Identify which cell holds the provided text, then report its [x, y] central coordinate. 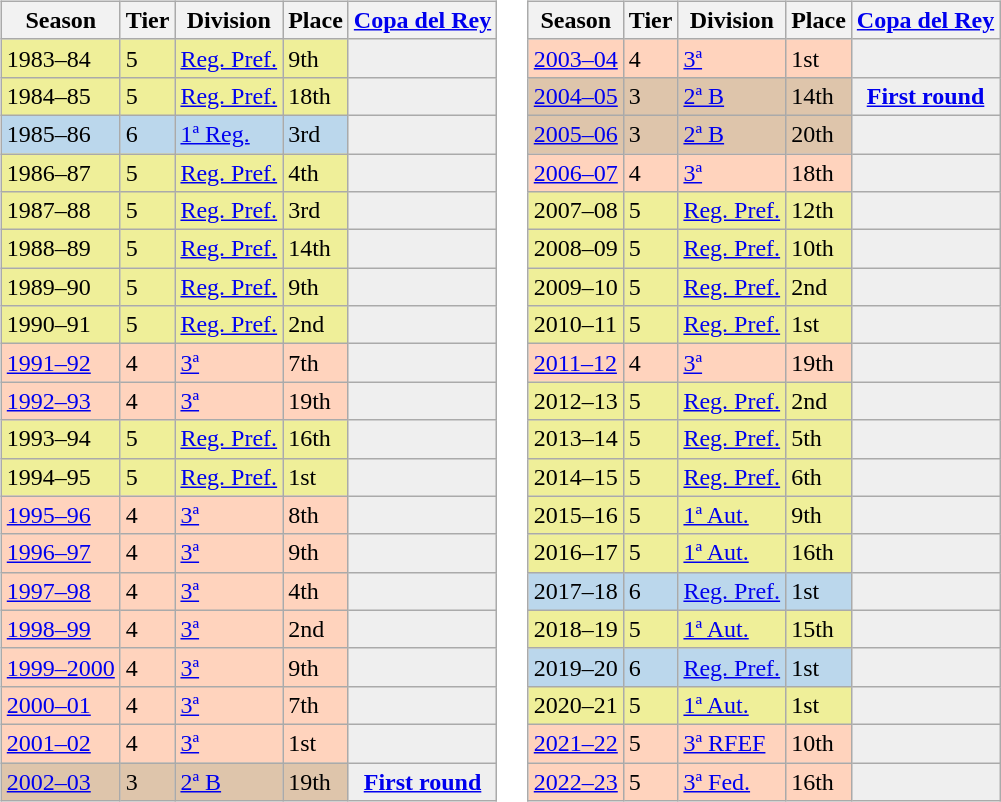
3ª RFEF [732, 743]
12th [819, 211]
2010–11 [576, 325]
2006–07 [576, 173]
2008–09 [576, 249]
2005–06 [576, 134]
1986–87 [60, 173]
2001–02 [60, 743]
1997–98 [60, 591]
1991–92 [60, 363]
1985–86 [60, 134]
1990–91 [60, 325]
15th [819, 629]
2007–08 [576, 211]
1998–99 [60, 629]
2000–01 [60, 705]
1ª Reg. [229, 134]
1993–94 [60, 439]
2014–15 [576, 477]
8th [316, 515]
1994–95 [60, 477]
2004–05 [576, 96]
1999–2000 [60, 667]
2021–22 [576, 743]
2018–19 [576, 629]
2013–14 [576, 439]
1992–93 [60, 401]
2015–16 [576, 515]
2017–18 [576, 591]
1996–97 [60, 553]
5th [819, 439]
1983–84 [60, 58]
6th [819, 477]
2012–13 [576, 401]
2009–10 [576, 287]
1984–85 [60, 96]
2011–12 [576, 363]
2016–17 [576, 553]
2019–20 [576, 667]
2002–03 [60, 781]
2003–04 [576, 58]
3ª Fed. [732, 781]
1989–90 [60, 287]
2022–23 [576, 781]
2020–21 [576, 705]
20th [819, 134]
1995–96 [60, 515]
1988–89 [60, 249]
1987–88 [60, 211]
